For the text-containing cell, return its midpoint in [x, y] coordinate format. 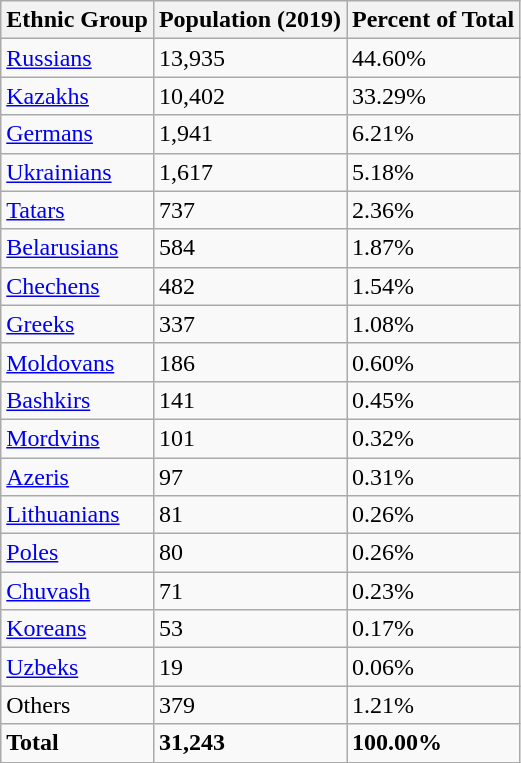
Population (2019) [250, 20]
31,243 [250, 743]
Uzbeks [78, 667]
1.87% [432, 248]
Total [78, 743]
Ethnic Group [78, 20]
100.00% [432, 743]
1.54% [432, 286]
Poles [78, 553]
Koreans [78, 629]
0.31% [432, 477]
Others [78, 705]
1,941 [250, 134]
Kazakhs [78, 96]
5.18% [432, 172]
10,402 [250, 96]
584 [250, 248]
0.45% [432, 400]
Russians [78, 58]
Lithuanians [78, 515]
737 [250, 210]
1.08% [432, 324]
1,617 [250, 172]
19 [250, 667]
97 [250, 477]
482 [250, 286]
71 [250, 591]
0.06% [432, 667]
44.60% [432, 58]
Ukrainians [78, 172]
6.21% [432, 134]
13,935 [250, 58]
0.32% [432, 438]
Chuvash [78, 591]
186 [250, 362]
Greeks [78, 324]
1.21% [432, 705]
0.60% [432, 362]
Tatars [78, 210]
141 [250, 400]
33.29% [432, 96]
Azeris [78, 477]
Belarusians [78, 248]
81 [250, 515]
Chechens [78, 286]
Moldovans [78, 362]
Mordvins [78, 438]
379 [250, 705]
Percent of Total [432, 20]
101 [250, 438]
Germans [78, 134]
Bashkirs [78, 400]
0.23% [432, 591]
2.36% [432, 210]
53 [250, 629]
0.17% [432, 629]
337 [250, 324]
80 [250, 553]
